Return the [X, Y] coordinate for the center point of the cell that contains the specified text.  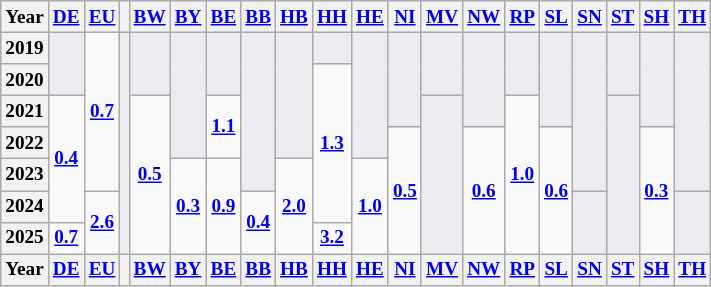
2023 [25, 175]
2024 [25, 206]
1.1 [224, 126]
2021 [25, 111]
2025 [25, 238]
3.2 [332, 238]
2020 [25, 80]
0.9 [224, 206]
1.3 [332, 143]
2022 [25, 143]
2019 [25, 48]
2.6 [102, 222]
2.0 [294, 206]
